Output the [x, y] coordinate of the center of the cell containing the given text.  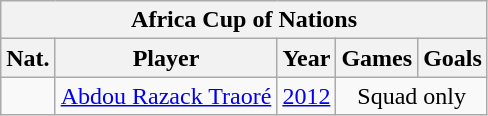
Africa Cup of Nations [244, 20]
Squad only [412, 96]
Nat. [28, 58]
2012 [306, 96]
Abdou Razack Traoré [166, 96]
Games [377, 58]
Player [166, 58]
Goals [453, 58]
Year [306, 58]
